Find where the given text appears and provide that cell's center as (X, Y) coordinate. 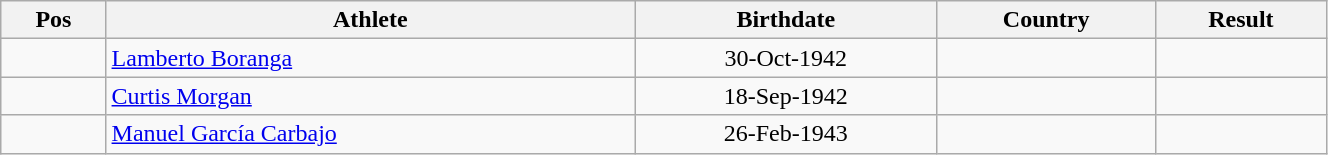
Birthdate (786, 20)
Lamberto Boranga (370, 58)
Athlete (370, 20)
26-Feb-1943 (786, 134)
30-Oct-1942 (786, 58)
Result (1240, 20)
Manuel García Carbajo (370, 134)
Pos (54, 20)
Curtis Morgan (370, 96)
18-Sep-1942 (786, 96)
Country (1046, 20)
